Determine the (x, y) coordinate at the center of the cell enclosing the given text.  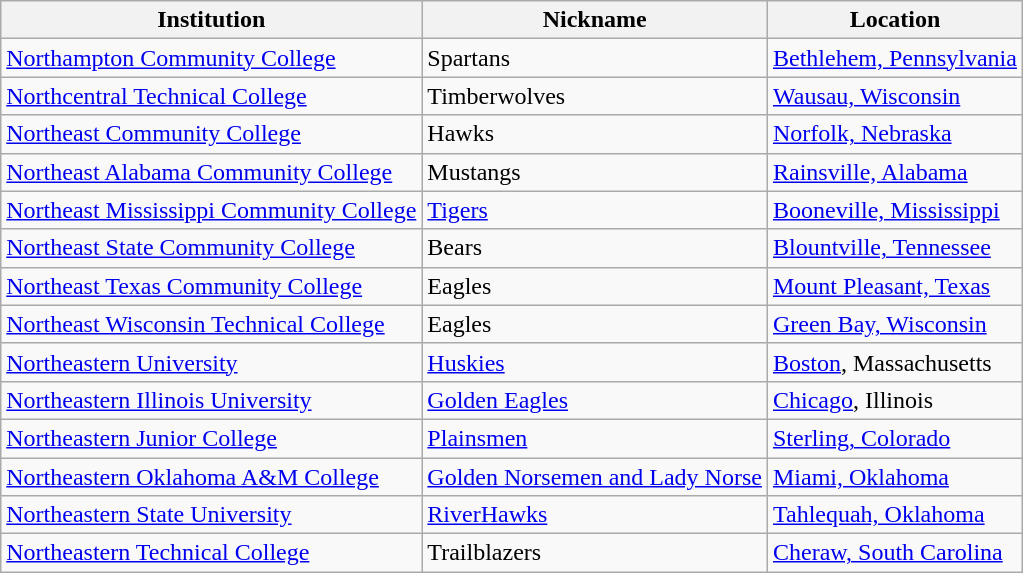
Northampton Community College (212, 58)
Green Bay, Wisconsin (894, 324)
Sterling, Colorado (894, 438)
Northeastern Illinois University (212, 400)
Trailblazers (595, 553)
Northeastern Oklahoma A&M College (212, 477)
Bears (595, 248)
Wausau, Wisconsin (894, 96)
Northeast Texas Community College (212, 286)
Cheraw, South Carolina (894, 553)
Northeastern Technical College (212, 553)
Huskies (595, 362)
Hawks (595, 134)
Nickname (595, 20)
Norfolk, Nebraska (894, 134)
Spartans (595, 58)
Northeast Mississippi Community College (212, 210)
Location (894, 20)
Institution (212, 20)
Booneville, Mississippi (894, 210)
Plainsmen (595, 438)
Bethlehem, Pennsylvania (894, 58)
Northcentral Technical College (212, 96)
Northeast State Community College (212, 248)
Northeastern Junior College (212, 438)
Northeast Alabama Community College (212, 172)
Golden Norsemen and Lady Norse (595, 477)
Golden Eagles (595, 400)
Northeast Community College (212, 134)
Mustangs (595, 172)
Rainsville, Alabama (894, 172)
Tahlequah, Oklahoma (894, 515)
Miami, Oklahoma (894, 477)
Northeast Wisconsin Technical College (212, 324)
RiverHawks (595, 515)
Northeastern State University (212, 515)
Timberwolves (595, 96)
Mount Pleasant, Texas (894, 286)
Tigers (595, 210)
Northeastern University (212, 362)
Blountville, Tennessee (894, 248)
Boston, Massachusetts (894, 362)
Chicago, Illinois (894, 400)
